Identify which cell holds the provided text, then report its (x, y) central coordinate. 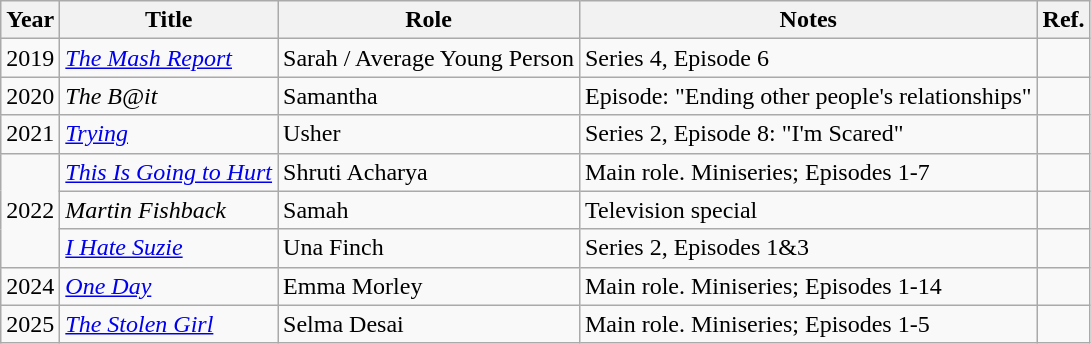
Selma Desai (429, 324)
Samantha (429, 96)
Series 2, Episode 8: "I'm Scared" (808, 134)
Series 2, Episodes 1&3 (808, 248)
Samah (429, 210)
Usher (429, 134)
Role (429, 20)
Trying (169, 134)
2025 (30, 324)
Episode: "Ending other people's relationships" (808, 96)
Shruti Acharya (429, 172)
Television special (808, 210)
Una Finch (429, 248)
Title (169, 20)
Sarah / Average Young Person (429, 58)
2024 (30, 286)
One Day (169, 286)
I Hate Suzie (169, 248)
The B@it (169, 96)
Ref. (1064, 20)
Main role. Miniseries; Episodes 1-7 (808, 172)
Main role. Miniseries; Episodes 1-14 (808, 286)
2022 (30, 210)
Series 4, Episode 6 (808, 58)
2019 (30, 58)
2021 (30, 134)
2020 (30, 96)
Emma Morley (429, 286)
Martin Fishback (169, 210)
The Stolen Girl (169, 324)
Notes (808, 20)
The Mash Report (169, 58)
This Is Going to Hurt (169, 172)
Main role. Miniseries; Episodes 1-5 (808, 324)
Year (30, 20)
